Provide the [x, y] coordinate of the cell's center where the given text is located.  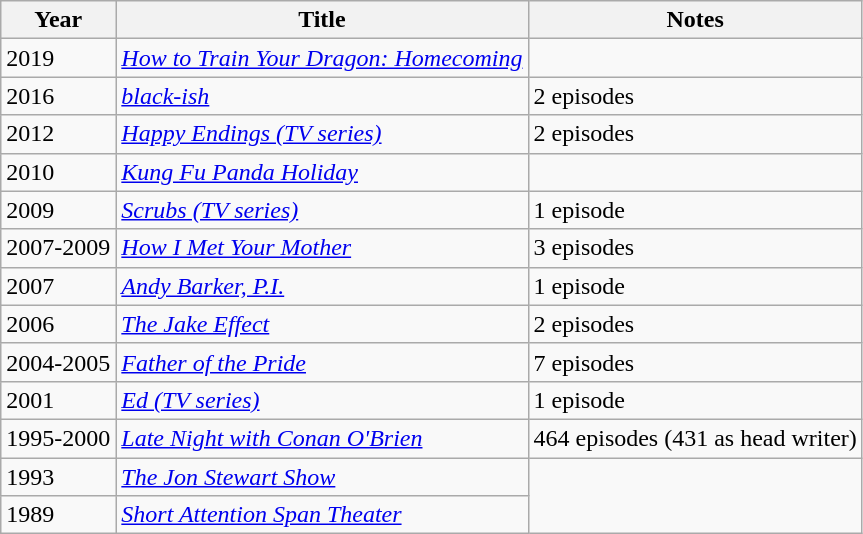
Year [58, 20]
Title [322, 20]
2012 [58, 134]
The Jake Effect [322, 324]
1989 [58, 515]
2010 [58, 172]
Father of the Pride [322, 362]
2019 [58, 58]
Ed (TV series) [322, 400]
2001 [58, 400]
Notes [695, 20]
464 episodes (431 as head writer) [695, 438]
2004-2005 [58, 362]
2007 [58, 286]
7 episodes [695, 362]
Short Attention Span Theater [322, 515]
1993 [58, 477]
black-ish [322, 96]
Andy Barker, P.I. [322, 286]
2006 [58, 324]
Late Night with Conan O'Brien [322, 438]
How I Met Your Mother [322, 248]
2009 [58, 210]
1995-2000 [58, 438]
Kung Fu Panda Holiday [322, 172]
Scrubs (TV series) [322, 210]
2007-2009 [58, 248]
3 episodes [695, 248]
Happy Endings (TV series) [322, 134]
How to Train Your Dragon: Homecoming [322, 58]
2016 [58, 96]
The Jon Stewart Show [322, 477]
